Output the [x, y] coordinate of the center of the cell containing the given text.  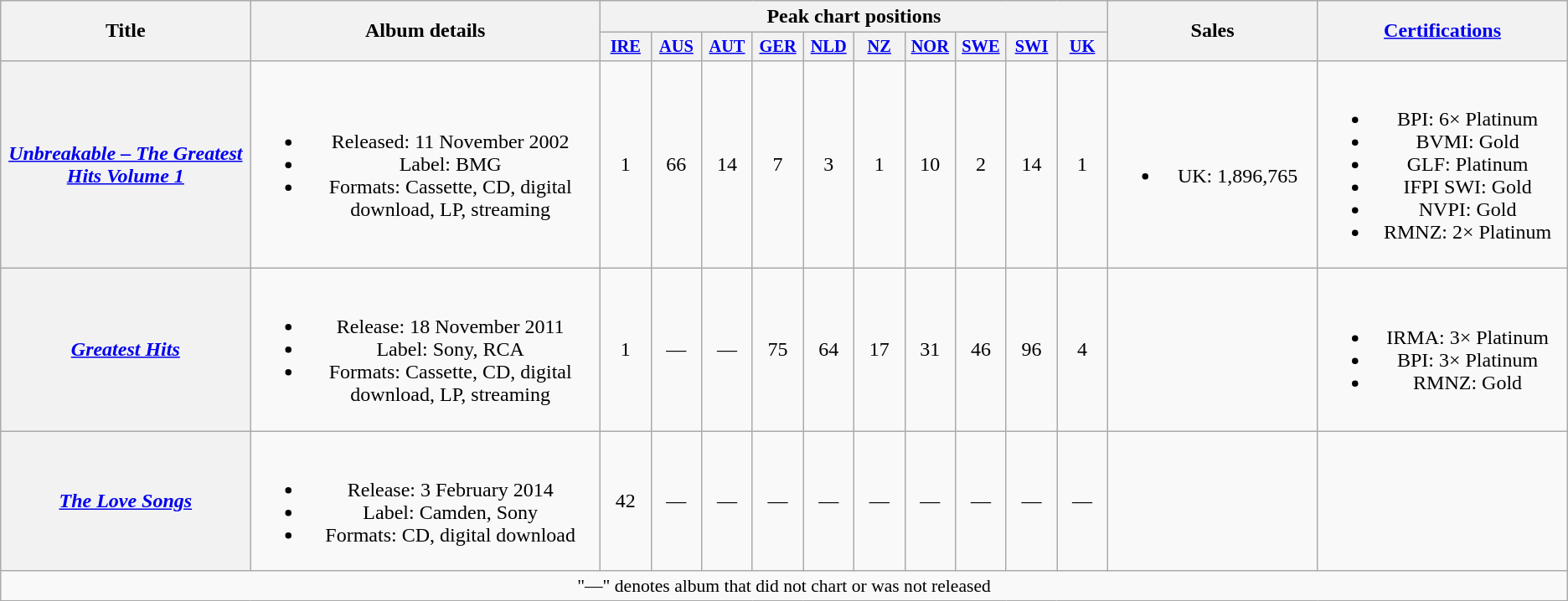
4 [1082, 350]
AUT [727, 47]
SWI [1032, 47]
Title [126, 31]
"—" denotes album that did not chart or was not released [784, 586]
7 [777, 164]
IRE [627, 47]
Certifications [1442, 31]
Greatest Hits [126, 350]
Sales [1213, 31]
Unbreakable – The Greatest Hits Volume 1 [126, 164]
31 [930, 350]
3 [829, 164]
NOR [930, 47]
AUS [677, 47]
42 [627, 501]
IRMA: 3× PlatinumBPI: 3× PlatinumRMNZ: Gold [1442, 350]
Release: 3 February 2014Label: Camden, SonyFormats: CD, digital download [426, 501]
Release: 18 November 2011Label: Sony, RCAFormats: Cassette, CD, digital download, LP, streaming [426, 350]
66 [677, 164]
Peak chart positions [854, 17]
64 [829, 350]
75 [777, 350]
10 [930, 164]
SWE [982, 47]
UK [1082, 47]
NZ [879, 47]
17 [879, 350]
The Love Songs [126, 501]
BPI: 6× PlatinumBVMI: GoldGLF: PlatinumIFPI SWI: GoldNVPI: GoldRMNZ: 2× Platinum [1442, 164]
NLD [829, 47]
GER [777, 47]
2 [982, 164]
Album details [426, 31]
96 [1032, 350]
46 [982, 350]
Released: 11 November 2002Label: BMGFormats: Cassette, CD, digital download, LP, streaming [426, 164]
UK: 1,896,765 [1213, 164]
